Search for the cell housing the specified text and yield its [x, y] center coordinate. 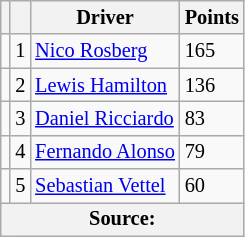
3 [20, 118]
Sebastian Vettel [105, 186]
4 [20, 152]
Source: [122, 219]
Driver [105, 17]
136 [212, 85]
Daniel Ricciardo [105, 118]
165 [212, 51]
60 [212, 186]
79 [212, 152]
2 [20, 85]
1 [20, 51]
Fernando Alonso [105, 152]
Points [212, 17]
83 [212, 118]
Nico Rosberg [105, 51]
5 [20, 186]
Lewis Hamilton [105, 85]
